Locate the cell with the specified text and output its [x, y] center coordinate. 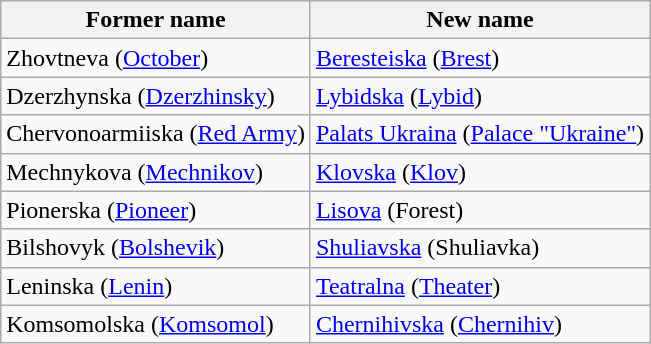
Klovska (Klov) [480, 172]
Palats Ukraina (Palace "Ukraine") [480, 134]
Lisova (Forest) [480, 210]
Pionerska (Pioneer) [156, 210]
Teatralna (Theater) [480, 286]
Chervonoarmiiska (Red Army) [156, 134]
Former name [156, 20]
Bilshovyk (Bolshevik) [156, 248]
Chernihivska (Chernihiv) [480, 324]
Dzerzhynska (Dzerzhinsky) [156, 96]
Leninska (Lenin) [156, 286]
New name [480, 20]
Komsomolska (Komsomol) [156, 324]
Beresteiska (Brest) [480, 58]
Lybidska (Lybid) [480, 96]
Zhovtneva (October) [156, 58]
Shuliavska (Shuliavka) [480, 248]
Mechnykova (Mechnikov) [156, 172]
